Pinpoint the cell where the given text exists, returning its [X, Y] midpoint coordinate. 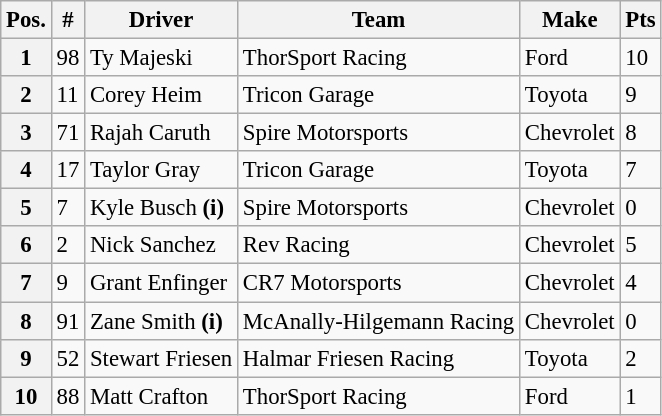
Ty Majeski [162, 58]
Corey Heim [162, 95]
McAnally-Hilgemann Racing [379, 321]
Halmar Friesen Racing [379, 358]
Rev Racing [379, 245]
Matt Crafton [162, 396]
Pts [640, 20]
CR7 Motorsports [379, 283]
3 [26, 133]
Grant Enfinger [162, 283]
Taylor Gray [162, 170]
Nick Sanchez [162, 245]
52 [68, 358]
17 [68, 170]
Pos. [26, 20]
Rajah Caruth [162, 133]
91 [68, 321]
11 [68, 95]
Driver [162, 20]
Zane Smith (i) [162, 321]
# [68, 20]
98 [68, 58]
6 [26, 245]
88 [68, 396]
71 [68, 133]
Make [570, 20]
Kyle Busch (i) [162, 208]
Stewart Friesen [162, 358]
Team [379, 20]
